Scan for the cell matching the given text and deliver its [x, y] coordinate at center. 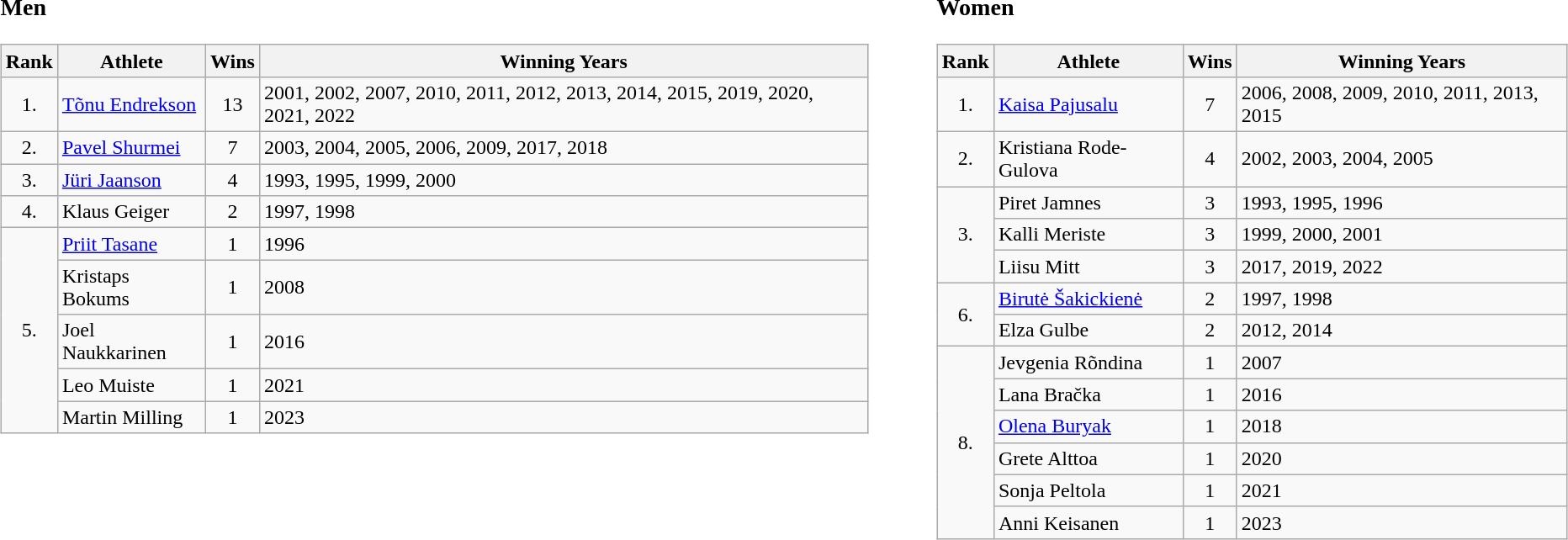
2008 [564, 288]
Kristiana Rode-Gulova [1089, 160]
2002, 2003, 2004, 2005 [1401, 160]
2017, 2019, 2022 [1401, 267]
5. [29, 331]
Sonja Peltola [1089, 490]
2007 [1401, 363]
Olena Buryak [1089, 426]
Tõnu Endrekson [131, 104]
13 [232, 104]
Martin Milling [131, 417]
Leo Muiste [131, 385]
Birutė Šakickienė [1089, 299]
Kristaps Bokums [131, 288]
2020 [1401, 458]
1996 [564, 244]
Jüri Jaanson [131, 180]
Kaisa Pajusalu [1089, 104]
2018 [1401, 426]
2012, 2014 [1401, 331]
Priit Tasane [131, 244]
1993, 1995, 1999, 2000 [564, 180]
Liisu Mitt [1089, 267]
Klaus Geiger [131, 212]
6. [966, 315]
1999, 2000, 2001 [1401, 235]
Elza Gulbe [1089, 331]
Pavel Shurmei [131, 148]
2003, 2004, 2005, 2006, 2009, 2017, 2018 [564, 148]
Jevgenia Rõndina [1089, 363]
Joel Naukkarinen [131, 341]
Kalli Meriste [1089, 235]
Piret Jamnes [1089, 203]
Anni Keisanen [1089, 522]
1993, 1995, 1996 [1401, 203]
2006, 2008, 2009, 2010, 2011, 2013, 2015 [1401, 104]
4. [29, 212]
Lana Bračka [1089, 394]
Grete Alttoa [1089, 458]
2001, 2002, 2007, 2010, 2011, 2012, 2013, 2014, 2015, 2019, 2020, 2021, 2022 [564, 104]
8. [966, 442]
